Detect which cell encompasses the target text, then output its (X, Y) center coordinate. 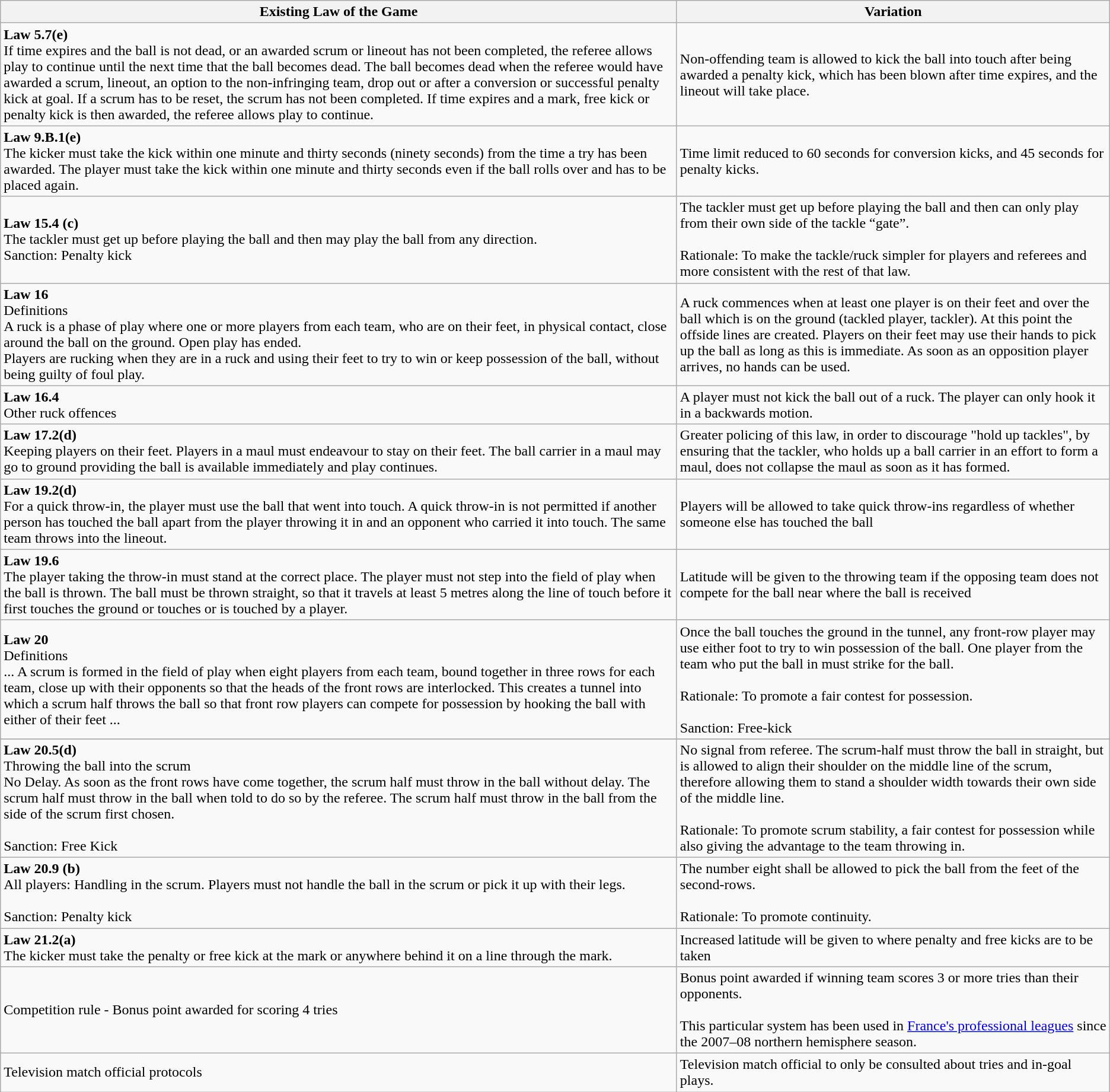
The number eight shall be allowed to pick the ball from the feet of the second-rows.Rationale: To promote continuity. (893, 892)
Law 15.4 (c)The tackler must get up before playing the ball and then may play the ball from any direction.Sanction: Penalty kick (339, 240)
Law 16.4 Other ruck offences (339, 405)
Time limit reduced to 60 seconds for conversion kicks, and 45 seconds for penalty kicks. (893, 161)
Increased latitude will be given to where penalty and free kicks are to be taken (893, 947)
Law 20.9 (b)All players: Handling in the scrum. Players must not handle the ball in the scrum or pick it up with their legs.Sanction: Penalty kick (339, 892)
A player must not kick the ball out of a ruck. The player can only hook it in a backwards motion. (893, 405)
Competition rule - Bonus point awarded for scoring 4 tries (339, 1010)
Existing Law of the Game (339, 12)
Players will be allowed to take quick throw-ins regardless of whether someone else has touched the ball (893, 514)
Latitude will be given to the throwing team if the opposing team does not compete for the ball near where the ball is received (893, 585)
Variation (893, 12)
Television match official to only be consulted about tries and in-goal plays. (893, 1072)
Law 21.2(a)The kicker must take the penalty or free kick at the mark or anywhere behind it on a line through the mark. (339, 947)
Television match official protocols (339, 1072)
